Pinpoint the cell where the given text exists, returning its (x, y) midpoint coordinate. 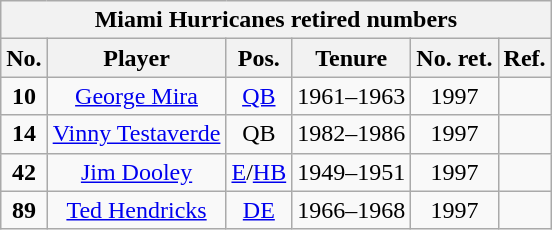
Ref. (524, 58)
10 (24, 96)
Jim Dooley (136, 172)
No. ret. (454, 58)
14 (24, 134)
Tenure (352, 58)
Miami Hurricanes retired numbers (276, 20)
Ted Hendricks (136, 210)
1949–1951 (352, 172)
Player (136, 58)
89 (24, 210)
George Mira (136, 96)
1966–1968 (352, 210)
Pos. (259, 58)
No. (24, 58)
1961–1963 (352, 96)
Vinny Testaverde (136, 134)
1982–1986 (352, 134)
E/HB (259, 172)
42 (24, 172)
DE (259, 210)
